Output the [X, Y] coordinate of the center of the cell containing the given text.  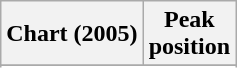
Peakposition [189, 34]
Chart (2005) [72, 34]
